Search for the cell housing the specified text and yield its [x, y] center coordinate. 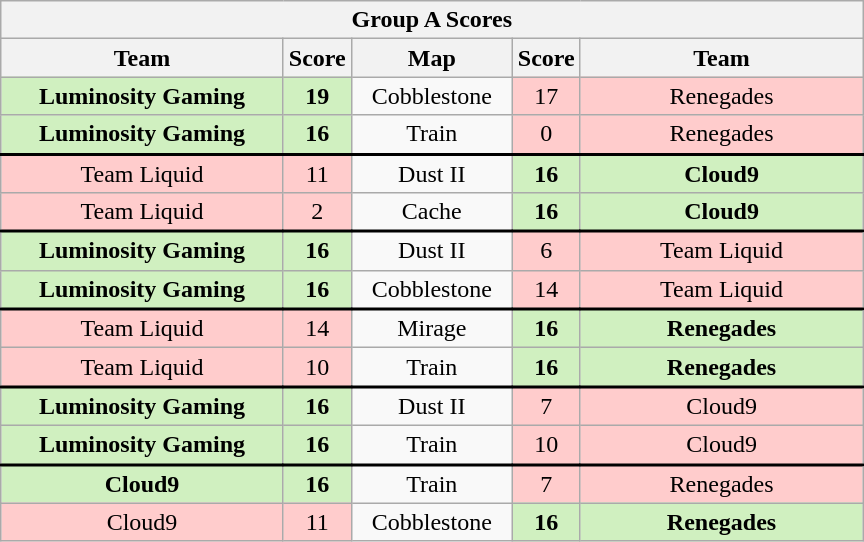
Map [432, 58]
2 [317, 212]
0 [546, 134]
19 [317, 96]
Group A Scores [432, 20]
Cache [432, 212]
17 [546, 96]
6 [546, 250]
Mirage [432, 328]
